Locate the cell with the specified text and output its [x, y] center coordinate. 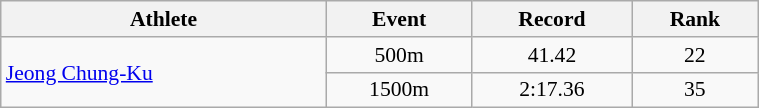
22 [695, 55]
Rank [695, 19]
35 [695, 90]
Athlete [164, 19]
Event [398, 19]
2:17.36 [552, 90]
500m [398, 55]
Record [552, 19]
1500m [398, 90]
Jeong Chung-Ku [164, 72]
41.42 [552, 55]
